Find where the given text appears and provide that cell's center as (X, Y) coordinate. 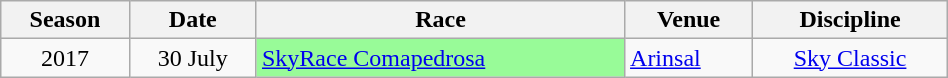
Sky Classic (850, 58)
Venue (689, 20)
Discipline (850, 20)
Date (192, 20)
Arinsal (689, 58)
30 July (192, 58)
Race (440, 20)
SkyRace Comapedrosa (440, 58)
2017 (65, 58)
Season (65, 20)
